Scan for the cell matching the given text and deliver its [X, Y] coordinate at center. 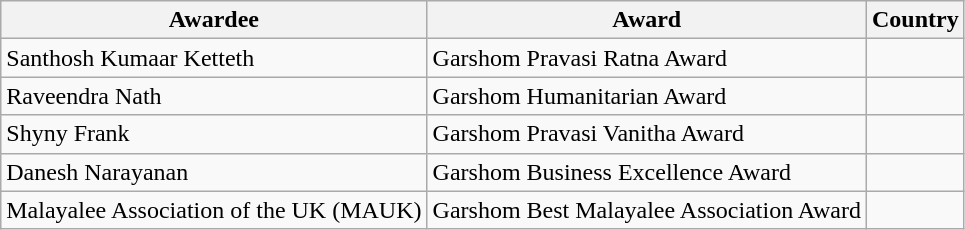
Garshom Pravasi Ratna Award [646, 58]
Danesh Narayanan [214, 172]
Garshom Humanitarian Award [646, 96]
Raveendra Nath [214, 96]
Award [646, 20]
Country [915, 20]
Malayalee Association of the UK (MAUK) [214, 210]
Garshom Best Malayalee Association Award [646, 210]
Garshom Business Excellence Award [646, 172]
Garshom Pravasi Vanitha Award [646, 134]
Shyny Frank [214, 134]
Awardee [214, 20]
Santhosh Kumaar Ketteth [214, 58]
